Capture the cell that displays the provided text and extract its [x, y] central coordinate. 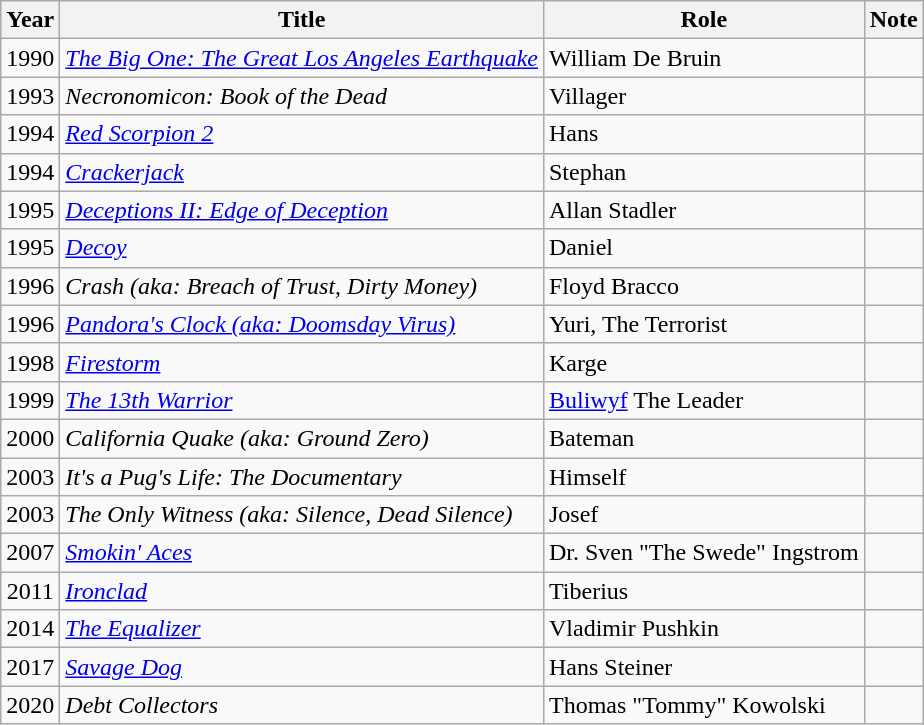
The 13th Warrior [302, 400]
Year [30, 20]
Necronomicon: Book of the Dead [302, 96]
Hans [704, 134]
Bateman [704, 438]
Stephan [704, 172]
Daniel [704, 248]
Hans Steiner [704, 667]
Pandora's Clock (aka: Doomsday Virus) [302, 324]
2011 [30, 591]
2014 [30, 629]
Crash (aka: Breach of Trust, Dirty Money) [302, 286]
Smokin' Aces [302, 553]
Firestorm [302, 362]
1990 [30, 58]
The Big One: The Great Los Angeles Earthquake [302, 58]
Role [704, 20]
Thomas "Tommy" Kowolski [704, 705]
Villager [704, 96]
Decoy [302, 248]
Floyd Bracco [704, 286]
The Equalizer [302, 629]
Himself [704, 477]
Dr. Sven "The Swede" Ingstrom [704, 553]
2007 [30, 553]
1998 [30, 362]
Debt Collectors [302, 705]
2017 [30, 667]
William De Bruin [704, 58]
Savage Dog [302, 667]
Karge [704, 362]
Tiberius [704, 591]
Josef [704, 515]
2000 [30, 438]
The Only Witness (aka: Silence, Dead Silence) [302, 515]
Vladimir Pushkin [704, 629]
Red Scorpion 2 [302, 134]
1993 [30, 96]
Note [894, 20]
Crackerjack [302, 172]
Buliwyf The Leader [704, 400]
Deceptions II: Edge of Deception [302, 210]
Yuri, The Terrorist [704, 324]
1999 [30, 400]
Title [302, 20]
California Quake (aka: Ground Zero) [302, 438]
Ironclad [302, 591]
2020 [30, 705]
Allan Stadler [704, 210]
It's a Pug's Life: The Documentary [302, 477]
